Detect which cell encompasses the target text, then output its [x, y] center coordinate. 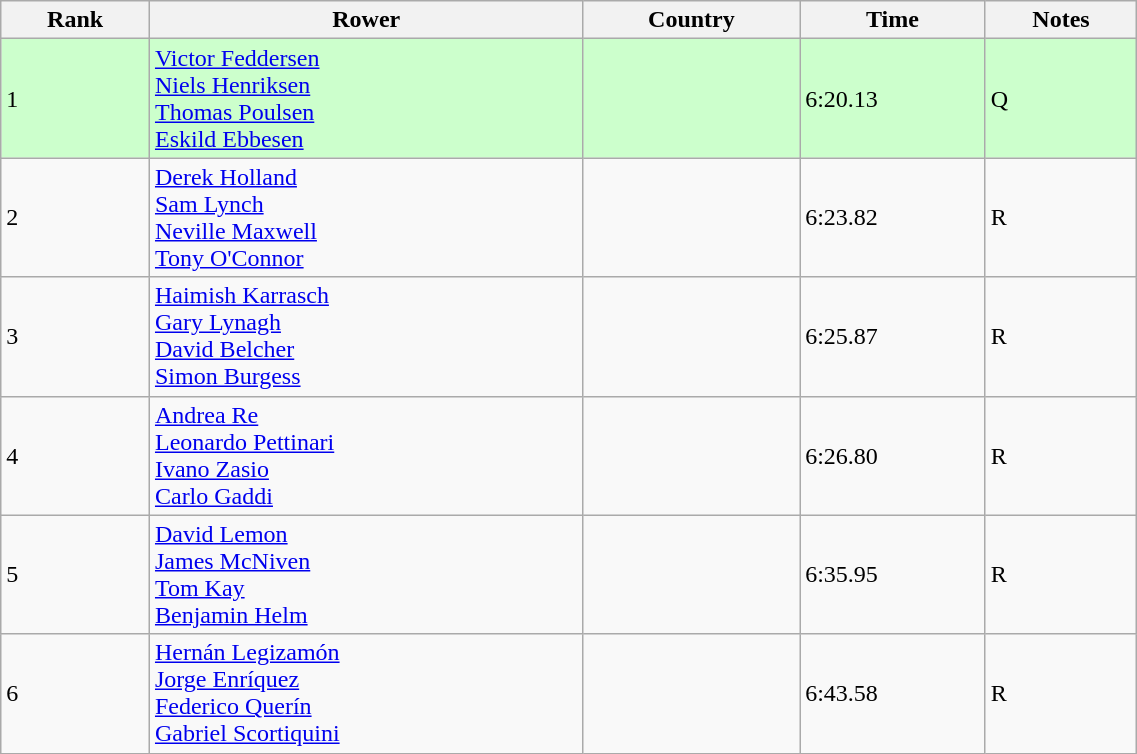
Rank [76, 20]
6:35.95 [893, 574]
1 [76, 98]
3 [76, 336]
Derek HollandSam LynchNeville MaxwellTony O'Connor [366, 218]
Notes [1061, 20]
6:26.80 [893, 456]
David LemonJames McNivenTom KayBenjamin Helm [366, 574]
4 [76, 456]
Andrea ReLeonardo PettinariIvano ZasioCarlo Gaddi [366, 456]
Q [1061, 98]
Hernán LegizamónJorge EnríquezFederico QuerínGabriel Scortiquini [366, 694]
6 [76, 694]
Haimish KarraschGary LynaghDavid BelcherSimon Burgess [366, 336]
2 [76, 218]
Rower [366, 20]
Time [893, 20]
6:23.82 [893, 218]
Victor FeddersenNiels HenriksenThomas PoulsenEskild Ebbesen [366, 98]
5 [76, 574]
6:25.87 [893, 336]
6:20.13 [893, 98]
Country [692, 20]
6:43.58 [893, 694]
